Provide the (X, Y) coordinate of the cell's center where the given text is located.  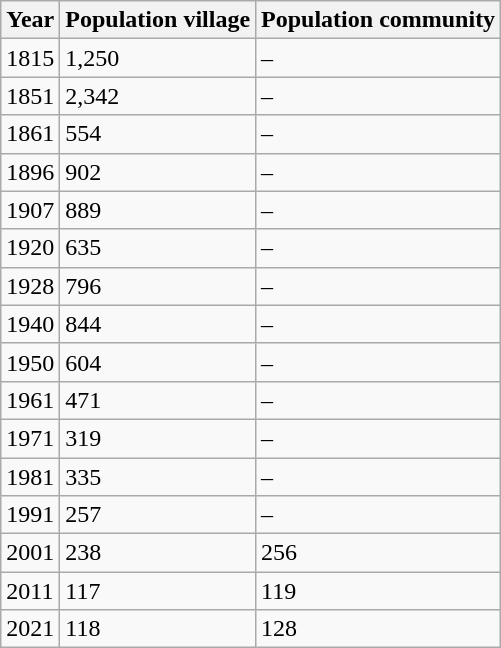
1851 (30, 96)
Population community (378, 20)
117 (158, 591)
1928 (30, 286)
128 (378, 629)
2021 (30, 629)
Year (30, 20)
1981 (30, 477)
1961 (30, 400)
1940 (30, 324)
889 (158, 210)
604 (158, 362)
1971 (30, 438)
844 (158, 324)
319 (158, 438)
1920 (30, 248)
471 (158, 400)
118 (158, 629)
2,342 (158, 96)
2011 (30, 591)
1907 (30, 210)
1991 (30, 515)
1950 (30, 362)
257 (158, 515)
1815 (30, 58)
902 (158, 172)
238 (158, 553)
335 (158, 477)
635 (158, 248)
1,250 (158, 58)
796 (158, 286)
554 (158, 134)
1896 (30, 172)
256 (378, 553)
119 (378, 591)
Population village (158, 20)
2001 (30, 553)
1861 (30, 134)
